Detect which cell encompasses the target text, then output its [x, y] center coordinate. 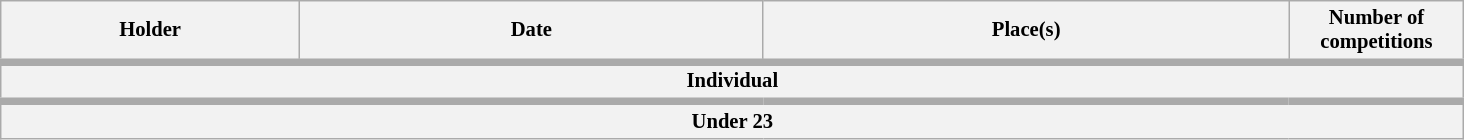
Individual [732, 81]
Number of competitions [1376, 30]
Date [531, 30]
Place(s) [1026, 30]
Holder [150, 30]
Under 23 [732, 120]
